Extract the [X, Y] coordinate from the center of the cell holding the provided text.  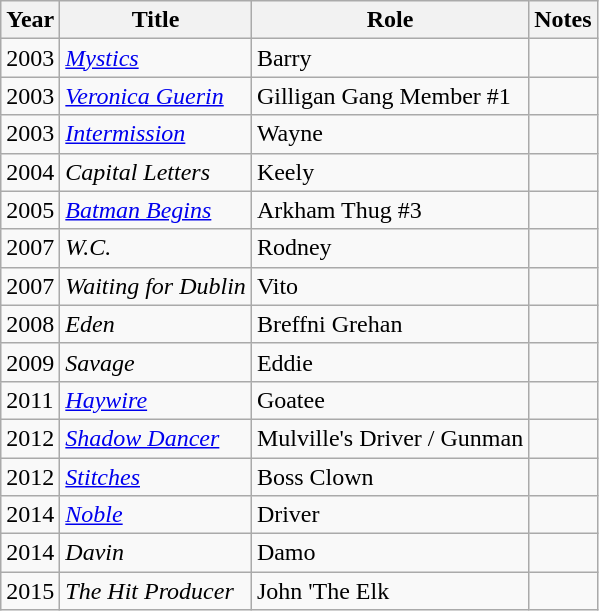
Stitches [156, 477]
Barry [390, 58]
Veronica Guerin [156, 96]
2004 [30, 172]
Goatee [390, 400]
Eden [156, 324]
W.C. [156, 248]
Role [390, 20]
2015 [30, 591]
Arkham Thug #3 [390, 210]
2011 [30, 400]
Wayne [390, 134]
Mystics [156, 58]
2009 [30, 362]
Damo [390, 553]
The Hit Producer [156, 591]
Rodney [390, 248]
Keely [390, 172]
Breffni Grehan [390, 324]
Davin [156, 553]
Noble [156, 515]
Mulville's Driver / Gunman [390, 438]
Haywire [156, 400]
2005 [30, 210]
Eddie [390, 362]
Intermission [156, 134]
2008 [30, 324]
Savage [156, 362]
Boss Clown [390, 477]
Year [30, 20]
Batman Begins [156, 210]
Shadow Dancer [156, 438]
Title [156, 20]
Gilligan Gang Member #1 [390, 96]
John 'The Elk [390, 591]
Vito [390, 286]
Driver [390, 515]
Notes [563, 20]
Capital Letters [156, 172]
Waiting for Dublin [156, 286]
